Pinpoint the cell where the given text exists, returning its (X, Y) midpoint coordinate. 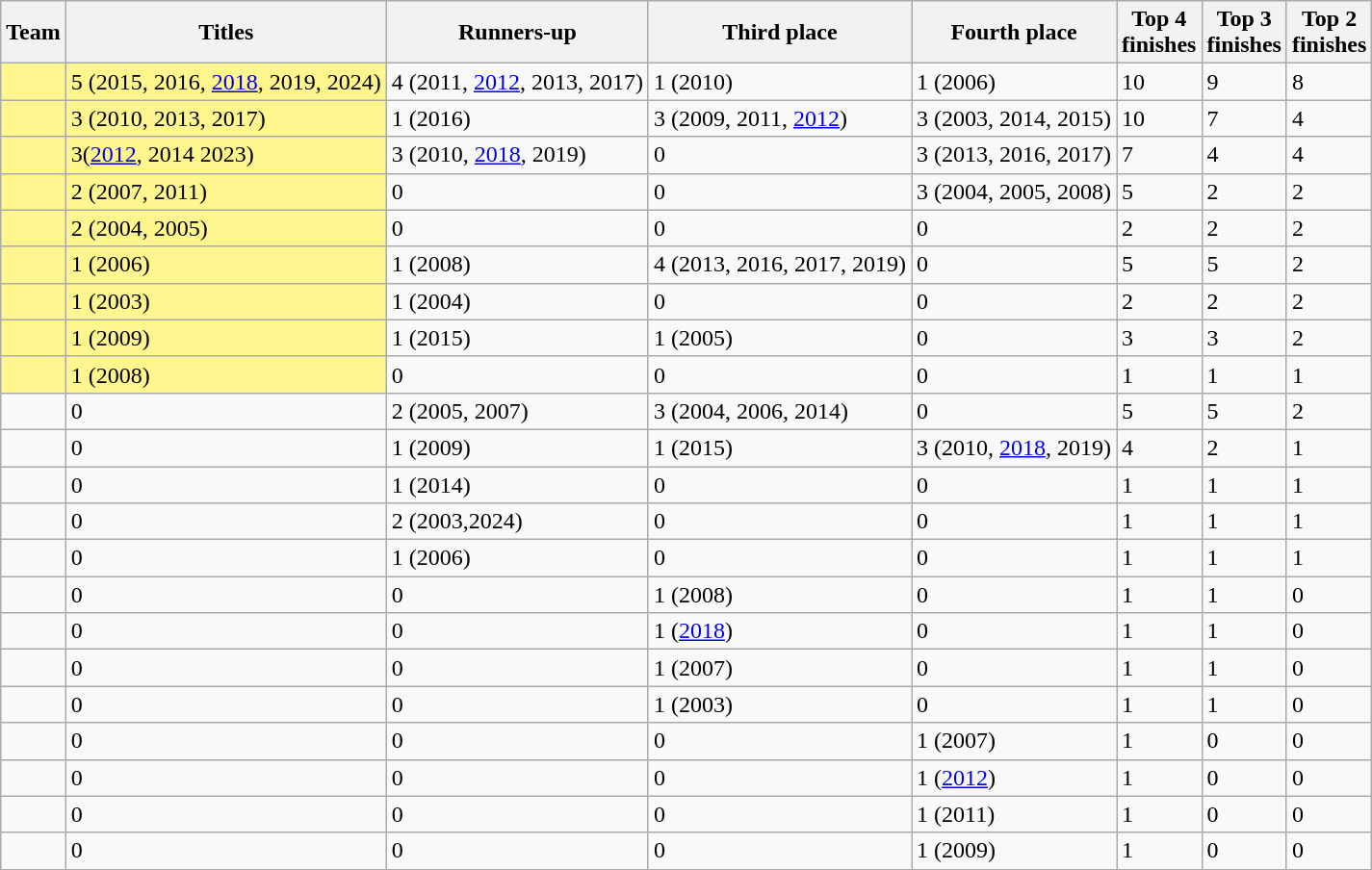
1 (2011) (1015, 814)
3 (2004, 2006, 2014) (780, 411)
Team (34, 33)
2 (2007, 2011) (225, 192)
4 (2011, 2012, 2013, 2017) (517, 82)
4 (2013, 2016, 2017, 2019) (780, 265)
2 (2005, 2007) (517, 411)
2 (2003,2024) (517, 522)
3 (2003, 2014, 2015) (1015, 118)
1 (2018) (780, 631)
Top 3 finishes (1244, 33)
3 (2009, 2011, 2012) (780, 118)
5 (2015, 2016, 2018, 2019, 2024) (225, 82)
2 (2004, 2005) (225, 228)
3 (2004, 2005, 2008) (1015, 192)
Fourth place (1015, 33)
Top 2 finishes (1329, 33)
3(2012, 2014 2023) (225, 155)
1 (2005) (780, 338)
1 (2010) (780, 82)
9 (1244, 82)
Titles (225, 33)
1 (2004) (517, 301)
Top 4 finishes (1159, 33)
3 (2010, 2013, 2017) (225, 118)
1 (2012) (1015, 778)
Third place (780, 33)
1 (2014) (517, 484)
3 (2013, 2016, 2017) (1015, 155)
8 (1329, 82)
Runners-up (517, 33)
1 (2016) (517, 118)
